Detect which cell encompasses the target text, then output its [X, Y] center coordinate. 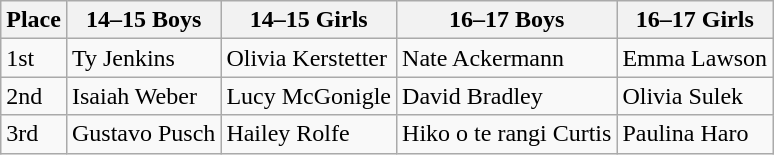
3rd [34, 134]
16–17 Girls [695, 20]
Lucy McGonigle [309, 96]
Olivia Sulek [695, 96]
2nd [34, 96]
Paulina Haro [695, 134]
David Bradley [507, 96]
Ty Jenkins [143, 58]
Gustavo Pusch [143, 134]
Nate Ackermann [507, 58]
Place [34, 20]
16–17 Boys [507, 20]
1st [34, 58]
Olivia Kerstetter [309, 58]
Emma Lawson [695, 58]
Isaiah Weber [143, 96]
Hailey Rolfe [309, 134]
Hiko o te rangi Curtis [507, 134]
14–15 Boys [143, 20]
14–15 Girls [309, 20]
